Find where the given text appears and provide that cell's center as (x, y) coordinate. 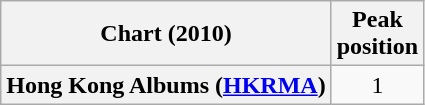
1 (377, 85)
Chart (2010) (166, 34)
Hong Kong Albums (HKRMA) (166, 85)
Peakposition (377, 34)
